Extract the (X, Y) coordinate from the center of the cell holding the provided text.  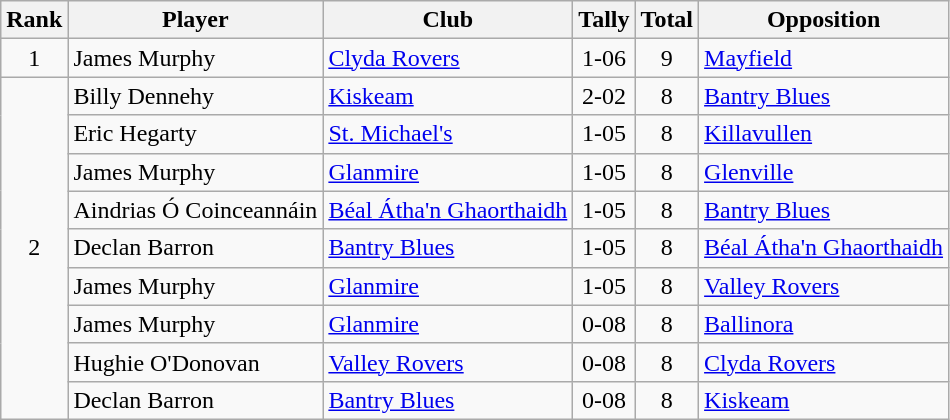
9 (667, 58)
Eric Hegarty (196, 134)
Total (667, 20)
St. Michael's (448, 134)
Aindrias Ó Coinceannáin (196, 210)
Billy Dennehy (196, 96)
Rank (34, 20)
Glenville (824, 172)
Tally (604, 20)
2 (34, 248)
2-02 (604, 96)
Mayfield (824, 58)
Club (448, 20)
Ballinora (824, 324)
Opposition (824, 20)
1 (34, 58)
Hughie O'Donovan (196, 362)
Killavullen (824, 134)
Player (196, 20)
1-06 (604, 58)
